For the text-containing cell, return its midpoint in [X, Y] coordinate format. 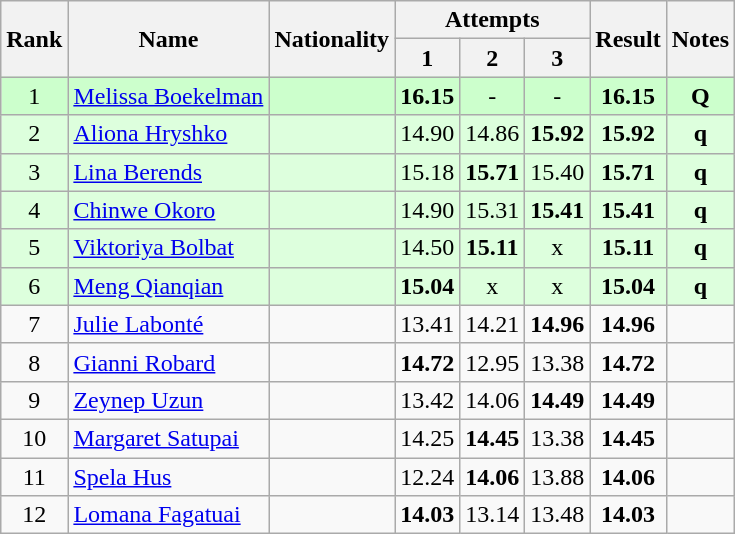
7 [34, 324]
6 [34, 286]
Melissa Boekelman [168, 96]
5 [34, 248]
Aliona Hryshko [168, 134]
4 [34, 210]
13.14 [492, 515]
Chinwe Okoro [168, 210]
Rank [34, 39]
15.18 [428, 172]
Lomana Fagatuai [168, 515]
14.50 [428, 248]
Nationality [332, 39]
13.88 [558, 477]
13.48 [558, 515]
9 [34, 400]
12 [34, 515]
12.95 [492, 362]
Lina Berends [168, 172]
11 [34, 477]
Meng Qianqian [168, 286]
Result [628, 39]
Zeynep Uzun [168, 400]
Julie Labonté [168, 324]
14.25 [428, 438]
Attempts [492, 20]
13.41 [428, 324]
Margaret Satupai [168, 438]
12.24 [428, 477]
Notes [700, 39]
8 [34, 362]
Gianni Robard [168, 362]
Q [700, 96]
15.31 [492, 210]
13.42 [428, 400]
Spela Hus [168, 477]
Name [168, 39]
15.40 [558, 172]
Viktoriya Bolbat [168, 248]
14.21 [492, 324]
14.86 [492, 134]
10 [34, 438]
